Pinpoint the cell where the given text exists, returning its [X, Y] midpoint coordinate. 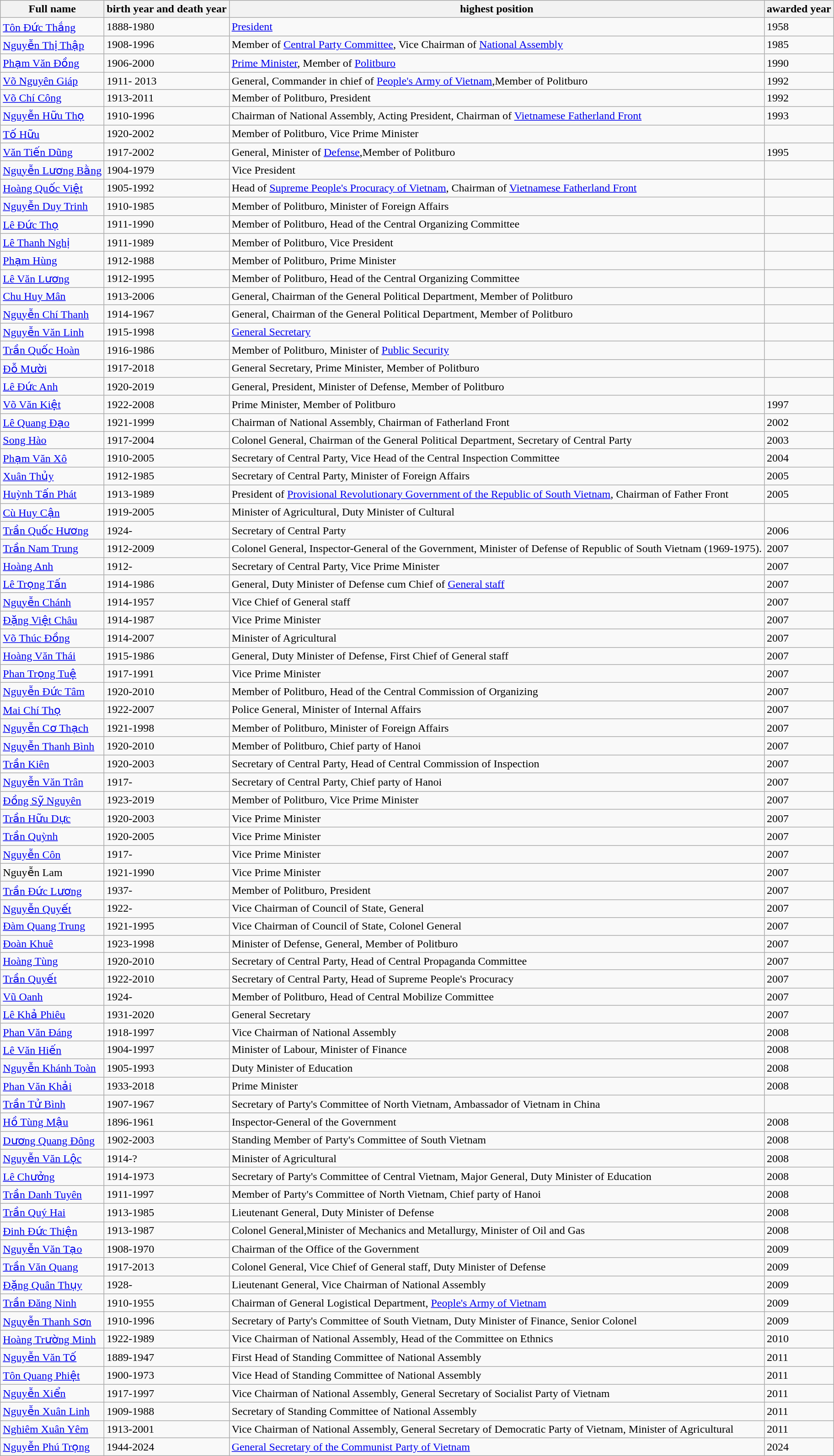
Member of Party's Committee of North Vietnam, Chief party of Hanoi [497, 1195]
Vice Chief of General staff [497, 602]
Nguyễn Quyết [52, 909]
1921-1990 [166, 872]
President [497, 27]
1995 [799, 152]
Minister of Labour, Minister of Finance [497, 1050]
Vice President [497, 170]
Colonel General, Vice Chief of General staff, Duty Minister of Defense [497, 1267]
1889-1947 [166, 1357]
1888-1980 [166, 27]
1922-2008 [166, 404]
Võ Nguyên Giáp [52, 81]
1912-2009 [166, 548]
Lê Quang Đạo [52, 423]
Nguyễn Khánh Toàn [52, 1068]
Nguyễn Xuân Linh [52, 1412]
Duty Minister of Education [497, 1068]
2024 [799, 1447]
Đàm Quang Trung [52, 926]
Nguyễn Đức Tâm [52, 692]
Đặng Quân Thụy [52, 1285]
1921-1999 [166, 423]
Đặng Việt Châu [52, 620]
1915-1986 [166, 656]
2010 [799, 1339]
Trần Đức Lương [52, 891]
highest position [497, 9]
Secretary of Central Party, Head of Supreme People's Procuracy [497, 979]
1993 [799, 116]
Chairman of National Assembly, Acting President, Chairman of Vietnamese Fatherland Front [497, 116]
1914-2007 [166, 638]
1985 [799, 45]
Secretary of Party's Committee of Central Vietnam, Major General, Duty Minister of Education [497, 1176]
2006 [799, 531]
Prime Minister [497, 1086]
1908-1970 [166, 1249]
Đinh Đức Thiện [52, 1231]
Vice Chairman of National Assembly [497, 1032]
1908-1996 [166, 45]
Nguyễn Duy Trinh [52, 206]
1912- [166, 566]
1906-2000 [166, 63]
1933-2018 [166, 1086]
Head of Supreme People's Procuracy of Vietnam, Chairman of Vietnamese Fatherland Front [497, 188]
Trần Nam Trung [52, 548]
Vice Chairman of National Assembly, General Secretary of Socialist Party of Vietnam [497, 1393]
1914-1987 [166, 620]
Full name [52, 9]
Vice Chairman of National Assembly, General Secretary of Democratic Party of Vietnam, Minister of Agricultural [497, 1429]
1920-2019 [166, 387]
Nguyễn Xiển [52, 1393]
Vice Chairman of National Assembly, Head of the Committee on Ethnics [497, 1339]
Hồ Tùng Mậu [52, 1122]
Vice Head of Standing Committee of National Assembly [497, 1376]
1921-1998 [166, 728]
1910-1955 [166, 1303]
Nguyễn Hữu Thọ [52, 116]
Nguyễn Văn Trân [52, 782]
Nguyễn Chí Thanh [52, 314]
Phạm Văn Xô [52, 458]
1917-2002 [166, 152]
1921-1995 [166, 926]
Nguyễn Côn [52, 855]
Nguyễn Thanh Bình [52, 746]
Nguyễn Cơ Thạch [52, 728]
1922- [166, 909]
Phan Trọng Tuệ [52, 674]
1920-2002 [166, 134]
1913-1987 [166, 1231]
Trần Đăng Ninh [52, 1303]
Cù Huy Cận [52, 512]
Phan Văn Khải [52, 1086]
1913-2011 [166, 98]
1912-1985 [166, 476]
Nguyễn Văn Tố [52, 1357]
1913-2006 [166, 296]
1911-1997 [166, 1195]
1916-1986 [166, 350]
1905-1993 [166, 1068]
Lieutenant General, Duty Minister of Defense [497, 1212]
Lê Đức Thọ [52, 224]
General, Duty Minister of Defense, First Chief of General staff [497, 656]
Song Hào [52, 440]
Colonel General,Minister of Mechanics and Metallurgy, Minister of Oil and Gas [497, 1231]
Trần Văn Quang [52, 1267]
Nguyễn Lam [52, 872]
Dương Quang Đông [52, 1140]
Nguyễn Chánh [52, 602]
Hoàng Tùng [52, 961]
Xuân Thủy [52, 476]
Phạm Hùng [52, 260]
Võ Chí Công [52, 98]
Nguyễn Văn Lộc [52, 1158]
1937- [166, 891]
1917-2018 [166, 368]
1913-1989 [166, 494]
Vice Chairman of Council of State, General [497, 909]
Lê Văn Lương [52, 279]
Lê Đức Anh [52, 387]
Nguyễn Lương Bằng [52, 170]
1913-1985 [166, 1212]
1922-2007 [166, 710]
Standing Member of Party's Committee of South Vietnam [497, 1140]
Hoàng Văn Thái [52, 656]
2002 [799, 423]
Chu Huy Mân [52, 296]
Secretary of Central Party, Head of Central Propaganda Committee [497, 961]
2003 [799, 440]
Member of Politburo, Vice President [497, 243]
1931-2020 [166, 1015]
1914-1957 [166, 602]
1990 [799, 63]
1917-1997 [166, 1393]
Vũ Oanh [52, 997]
Member of Central Party Committee, Vice Chairman of National Assembly [497, 45]
1911-1989 [166, 243]
1922-2010 [166, 979]
1911- 2013 [166, 81]
1918-1997 [166, 1032]
Secretary of Central Party, Head of Central Commission of Inspection [497, 764]
1917-1991 [166, 674]
Lê Khả Phiêu [52, 1015]
1902-2003 [166, 1140]
Secretary of Central Party, Vice Prime Minister [497, 566]
Member of Politburo, Chief party of Hanoi [497, 746]
1913-2001 [166, 1429]
1915-1998 [166, 332]
Member of Politburo, Prime Minister [497, 260]
General, President, Minister of Defense, Member of Politburo [497, 387]
Phan Văn Đáng [52, 1032]
Secretary of Central Party [497, 531]
Member of Politburo, Head of the Central Commission of Organizing [497, 692]
Lê Chưởng [52, 1176]
2004 [799, 458]
1912-1988 [166, 260]
Tố Hữu [52, 134]
1900-1973 [166, 1376]
Lieutenant General, Vice Chairman of National Assembly [497, 1285]
Secretary of Party's Committee of South Vietnam, Duty Minister of Finance, Senior Colonel [497, 1321]
Hoàng Quốc Việt [52, 188]
Secretary of Central Party, Vice Head of the Central Inspection Committee [497, 458]
Trần Kiên [52, 764]
Trần Quyết [52, 979]
1914-1967 [166, 314]
1907-1967 [166, 1104]
Secretary of Standing Committee of National Assembly [497, 1412]
Trần Quý Hai [52, 1212]
1923-1998 [166, 944]
Secretary of Central Party, Minister of Foreign Affairs [497, 476]
Lê Văn Hiến [52, 1050]
1896-1961 [166, 1122]
Lê Trọng Tấn [52, 584]
Police General, Minister of Internal Affairs [497, 710]
Nguyễn Văn Linh [52, 332]
1958 [799, 27]
Nghiêm Xuân Yêm [52, 1429]
1914-1986 [166, 584]
Chairman of General Logistical Department, People's Army of Vietnam [497, 1303]
1914-? [166, 1158]
General Secretary of the Communist Party of Vietnam [497, 1447]
Member of Politburo, Minister of Public Security [497, 350]
1920-2005 [166, 836]
Minister of Defense, General, Member of Politburo [497, 944]
1905-1992 [166, 188]
Secretary of Party's Committee of North Vietnam, Ambassador of Vietnam in China [497, 1104]
Võ Văn Kiệt [52, 404]
Lê Thanh Nghị [52, 243]
Member of Politburo, Head of Central Mobilize Committee [497, 997]
1923-2019 [166, 800]
1912-1995 [166, 279]
1917-2004 [166, 440]
Đỗ Mười [52, 368]
Trần Hữu Dực [52, 818]
1922-1989 [166, 1339]
1997 [799, 404]
First Head of Standing Committee of National Assembly [497, 1357]
awarded year [799, 9]
Secretary of Central Party, Chief party of Hanoi [497, 782]
Nguyễn Văn Tạo [52, 1249]
President of Provisional Revolutionary Government of the Republic of South Vietnam, Chairman of Father Front [497, 494]
Nguyễn Thanh Sơn [52, 1321]
1904-1997 [166, 1050]
Võ Thúc Đồng [52, 638]
Nguyễn Thị Thập [52, 45]
Minister of Agricultural, Duty Minister of Cultural [497, 512]
Đoàn Khuê [52, 944]
Hoàng Trường Minh [52, 1339]
1910-1985 [166, 206]
Mai Chí Thọ [52, 710]
Đồng Sỹ Nguyên [52, 800]
Colonel General, Inspector-General of the Government, Minister of Defense of Republic of South Vietnam (1969-1975). [497, 548]
1914-1973 [166, 1176]
1904-1979 [166, 170]
1910-2005 [166, 458]
Chairman of the Office of the Government [497, 1249]
1919-2005 [166, 512]
General, Duty Minister of Defense cum Chief of General staff [497, 584]
1917-2013 [166, 1267]
1928- [166, 1285]
Trần Quỳnh [52, 836]
1911-1990 [166, 224]
Tôn Quang Phiệt [52, 1376]
Chairman of National Assembly, Chairman of Fatherland Front [497, 423]
General, Minister of Defense,Member of Politburo [497, 152]
Văn Tiến Dũng [52, 152]
Vice Chairman of Council of State, Colonel General [497, 926]
Colonel General, Chairman of the General Political Department, Secretary of Central Party [497, 440]
Trần Quốc Hoàn [52, 350]
1909-1988 [166, 1412]
Huỳnh Tấn Phát [52, 494]
Nguyễn Phú Trọng [52, 1447]
Inspector-General of the Government [497, 1122]
Trần Quốc Hương [52, 531]
General, Commander in chief of People's Army of Vietnam,Member of Politburo [497, 81]
Tôn Đức Thắng [52, 27]
Phạm Văn Đồng [52, 63]
birth year and death year [166, 9]
Hoàng Anh [52, 566]
Trần Tử Bình [52, 1104]
Trần Danh Tuyên [52, 1195]
1944-2024 [166, 1447]
General Secretary, Prime Minister, Member of Politburo [497, 368]
